Capture the cell that displays the provided text and extract its (X, Y) central coordinate. 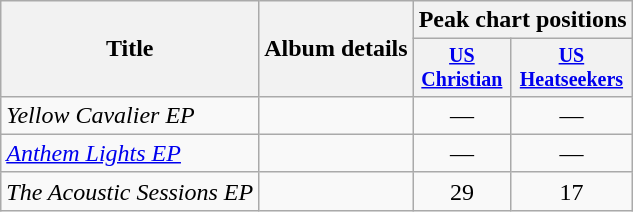
Title (130, 49)
The Acoustic Sessions EP (130, 191)
17 (572, 191)
29 (462, 191)
Album details (336, 49)
USChristian (462, 68)
Yellow Cavalier EP (130, 115)
USHeatseekers (572, 68)
Anthem Lights EP (130, 153)
Peak chart positions (522, 20)
